From the cell containing the given text, extract its center point as (x, y) coordinate. 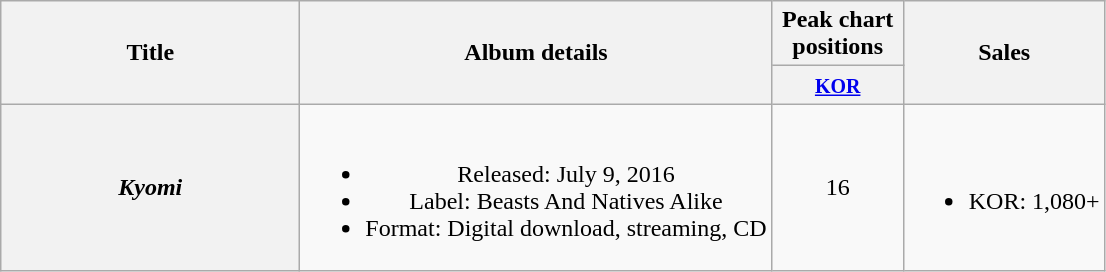
KOR: 1,080+ (1004, 188)
KOR (838, 85)
Sales (1004, 52)
Album details (536, 52)
Released: July 9, 2016Label: Beasts And Natives AlikeFormat: Digital download, streaming, CD (536, 188)
Title (150, 52)
Peak chart positions (838, 34)
Kyomi (150, 188)
16 (838, 188)
